Pinpoint the cell where the given text exists, returning its [x, y] midpoint coordinate. 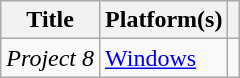
Windows [164, 58]
Platform(s) [164, 20]
Title [50, 20]
Project 8 [50, 58]
